Identify which cell holds the provided text, then report its [X, Y] central coordinate. 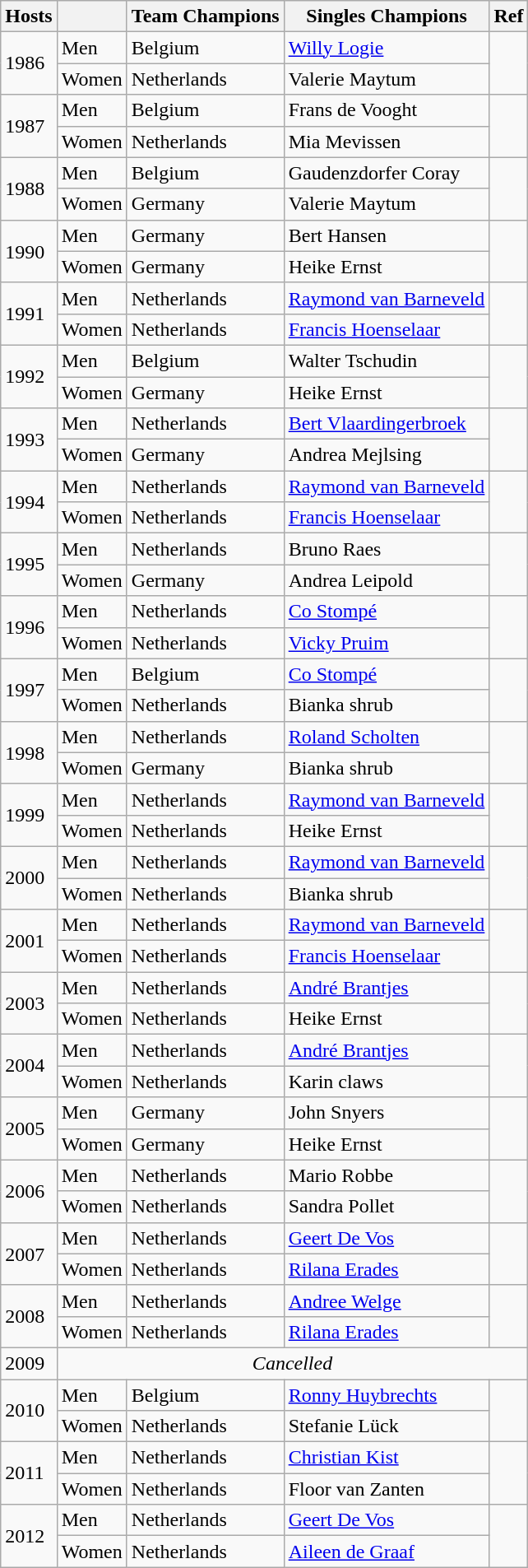
Mia Mevissen [387, 142]
Cancelled [293, 1363]
2009 [29, 1363]
1997 [29, 690]
Roland Scholten [387, 737]
2003 [29, 1003]
Frans de Vooght [387, 110]
1990 [29, 251]
2010 [29, 1411]
1988 [29, 188]
Mario Robbe [387, 1175]
Andrea Leipold [387, 580]
2011 [29, 1473]
1991 [29, 314]
Willy Logie [387, 48]
Ref [508, 16]
1986 [29, 63]
2004 [29, 1066]
Andree Welge [387, 1300]
Stefanie Lück [387, 1426]
1987 [29, 126]
Team Champions [206, 16]
1996 [29, 627]
Karin claws [387, 1082]
2005 [29, 1128]
1995 [29, 565]
1999 [29, 815]
Sandra Pollet [387, 1207]
Bert Hansen [387, 235]
1992 [29, 376]
1998 [29, 752]
2006 [29, 1191]
Walter Tschudin [387, 361]
Christian Kist [387, 1458]
Hosts [29, 16]
Vicky Pruim [387, 643]
2008 [29, 1316]
Ronny Huybrechts [387, 1395]
Singles Champions [387, 16]
Bert Vlaardingerbroek [387, 424]
Floor van Zanten [387, 1489]
1994 [29, 502]
Bruno Raes [387, 549]
2001 [29, 941]
1993 [29, 440]
2012 [29, 1536]
Andrea Mejlsing [387, 455]
2000 [29, 877]
Aileen de Graaf [387, 1552]
2007 [29, 1254]
John Snyers [387, 1113]
Gaudenzdorfer Coray [387, 173]
